Return the (X, Y) coordinate for the center point of the cell that contains the specified text.  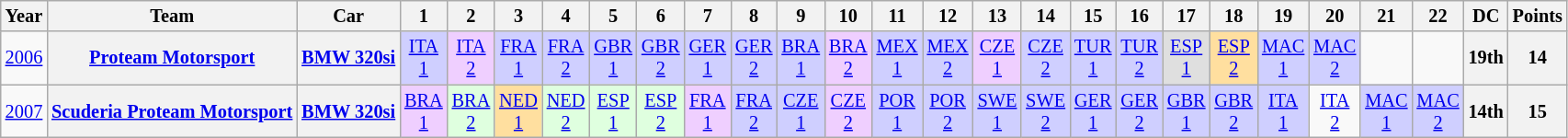
2 (472, 16)
SWE1 (998, 111)
2007 (24, 111)
Points (1538, 16)
POR2 (949, 111)
17 (1187, 16)
7 (708, 16)
MEX1 (897, 58)
3 (518, 16)
19th (1486, 58)
21 (1386, 16)
16 (1139, 16)
4 (566, 16)
12 (949, 16)
11 (897, 16)
19 (1283, 16)
8 (754, 16)
6 (661, 16)
NED2 (566, 111)
20 (1335, 16)
5 (613, 16)
18 (1233, 16)
DC (1486, 16)
Year (24, 16)
14th (1486, 111)
Car (348, 16)
POR1 (897, 111)
NED1 (518, 111)
TUR1 (1093, 58)
10 (848, 16)
TUR2 (1139, 58)
Proteam Motorsport (172, 58)
22 (1437, 16)
2006 (24, 58)
9 (801, 16)
Scuderia Proteam Motorsport (172, 111)
MEX2 (949, 58)
1 (424, 16)
SWE2 (1046, 111)
Team (172, 16)
13 (998, 16)
